Find where the given text appears and provide that cell's center as [x, y] coordinate. 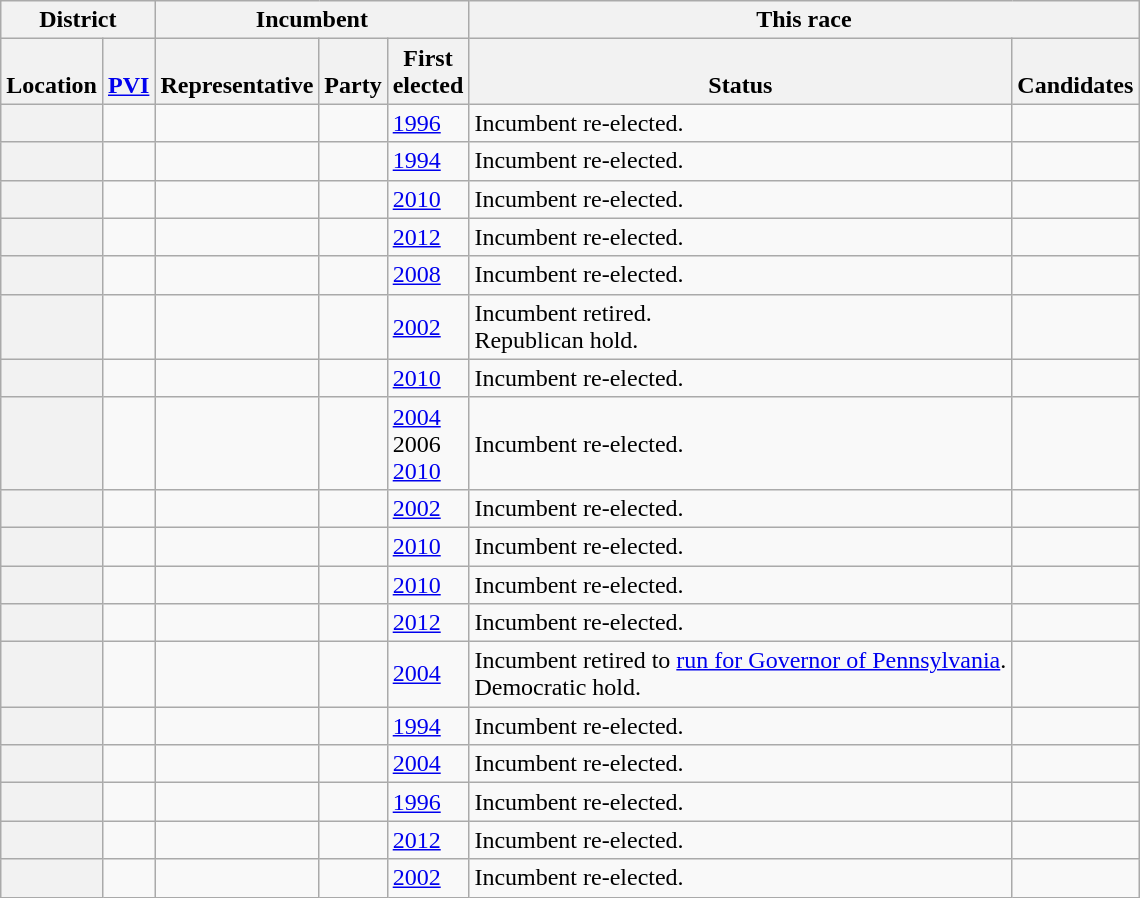
Incumbent retired to run for Governor of Pennsylvania.Democratic hold. [740, 674]
This race [804, 20]
20042006 2010 [428, 443]
Location [52, 72]
PVI [128, 72]
2008 [428, 275]
Firstelected [428, 72]
Incumbent retired.Republican hold. [740, 326]
District [78, 20]
Party [353, 72]
Representative [237, 72]
Candidates [1076, 72]
Status [740, 72]
Incumbent [312, 20]
